Scan for the cell matching the given text and deliver its (x, y) coordinate at center. 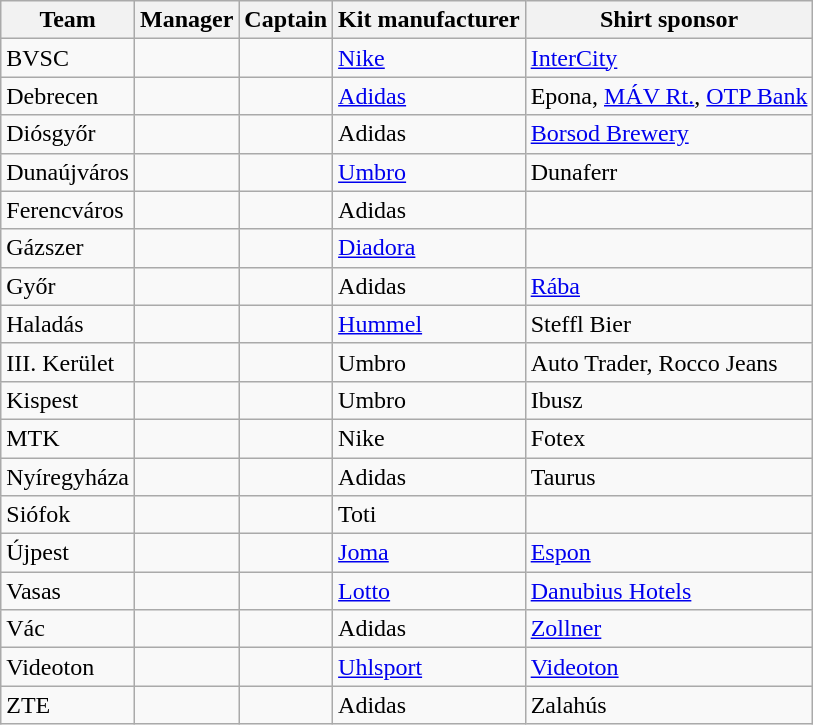
Ibusz (669, 400)
Gázszer (68, 248)
Debrecen (68, 96)
Auto Trader, Rocco Jeans (669, 362)
III. Kerület (68, 362)
Vác (68, 629)
Epona, MÁV Rt., OTP Bank (669, 96)
Zalahús (669, 705)
Danubius Hotels (669, 591)
Nyíregyháza (68, 477)
Joma (430, 553)
Siófok (68, 515)
InterCity (669, 58)
Manager (186, 20)
Steffl Bier (669, 324)
Újpest (68, 553)
Zollner (669, 629)
Diadora (430, 248)
Lotto (430, 591)
ZTE (68, 705)
Taurus (669, 477)
Hummel (430, 324)
Ferencváros (68, 210)
Rába (669, 286)
Győr (68, 286)
Captain (286, 20)
Diósgyőr (68, 134)
Toti (430, 515)
Team (68, 20)
Uhlsport (430, 667)
Vasas (68, 591)
Shirt sponsor (669, 20)
Espon (669, 553)
MTK (68, 438)
Kit manufacturer (430, 20)
Fotex (669, 438)
Haladás (68, 324)
Borsod Brewery (669, 134)
Dunaferr (669, 172)
Kispest (68, 400)
BVSC (68, 58)
Dunaújváros (68, 172)
